Locate the cell with the specified text and output its (x, y) center coordinate. 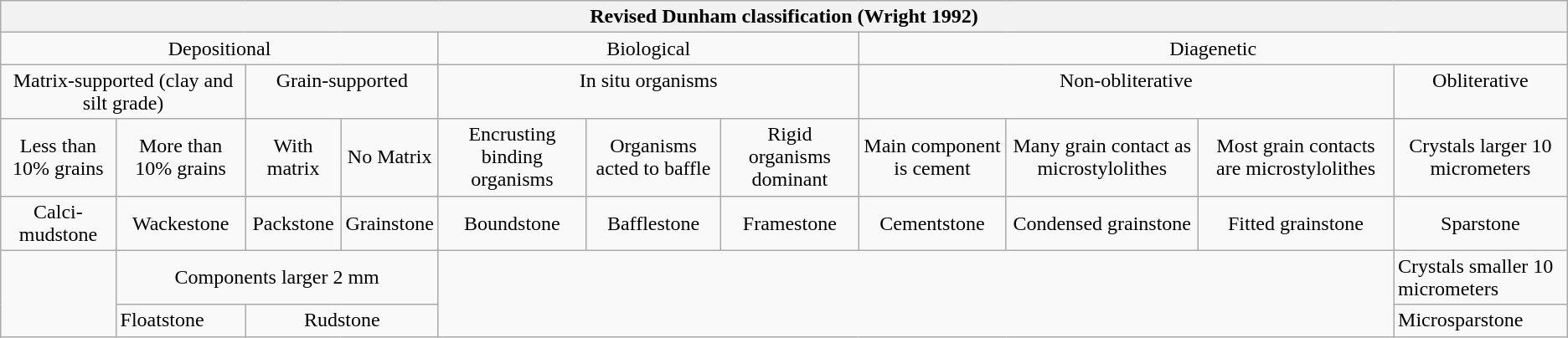
Crystals larger 10 micrometers (1481, 157)
In situ organisms (648, 92)
Bafflestone (653, 223)
Many grain contact as microstylolithes (1102, 157)
Grainstone (389, 223)
Calci-mudstone (59, 223)
Floatstone (181, 320)
Framestone (791, 223)
Rigid organisms dominant (791, 157)
Boundstone (512, 223)
Less than 10% grains (59, 157)
Obliterative (1481, 92)
Wackestone (181, 223)
Rudstone (342, 320)
Encrusting binding organisms (512, 157)
Biological (648, 49)
Cementstone (932, 223)
No Matrix (389, 157)
Most grain contacts are microstylolithes (1295, 157)
Crystals smaller 10 micrometers (1481, 278)
Components larger 2 mm (276, 278)
Fitted grainstone (1295, 223)
Sparstone (1481, 223)
Matrix-supported (clay and silt grade) (123, 92)
Non-obliterative (1126, 92)
Packstone (293, 223)
Microsparstone (1481, 320)
Main component is cement (932, 157)
More than 10% grains (181, 157)
Diagenetic (1213, 49)
Revised Dunham classification (Wright 1992) (784, 17)
Condensed grainstone (1102, 223)
Organisms acted to baffle (653, 157)
Depositional (219, 49)
With matrix (293, 157)
Grain-supported (342, 92)
